From the cell containing the given text, extract its center point as (X, Y) coordinate. 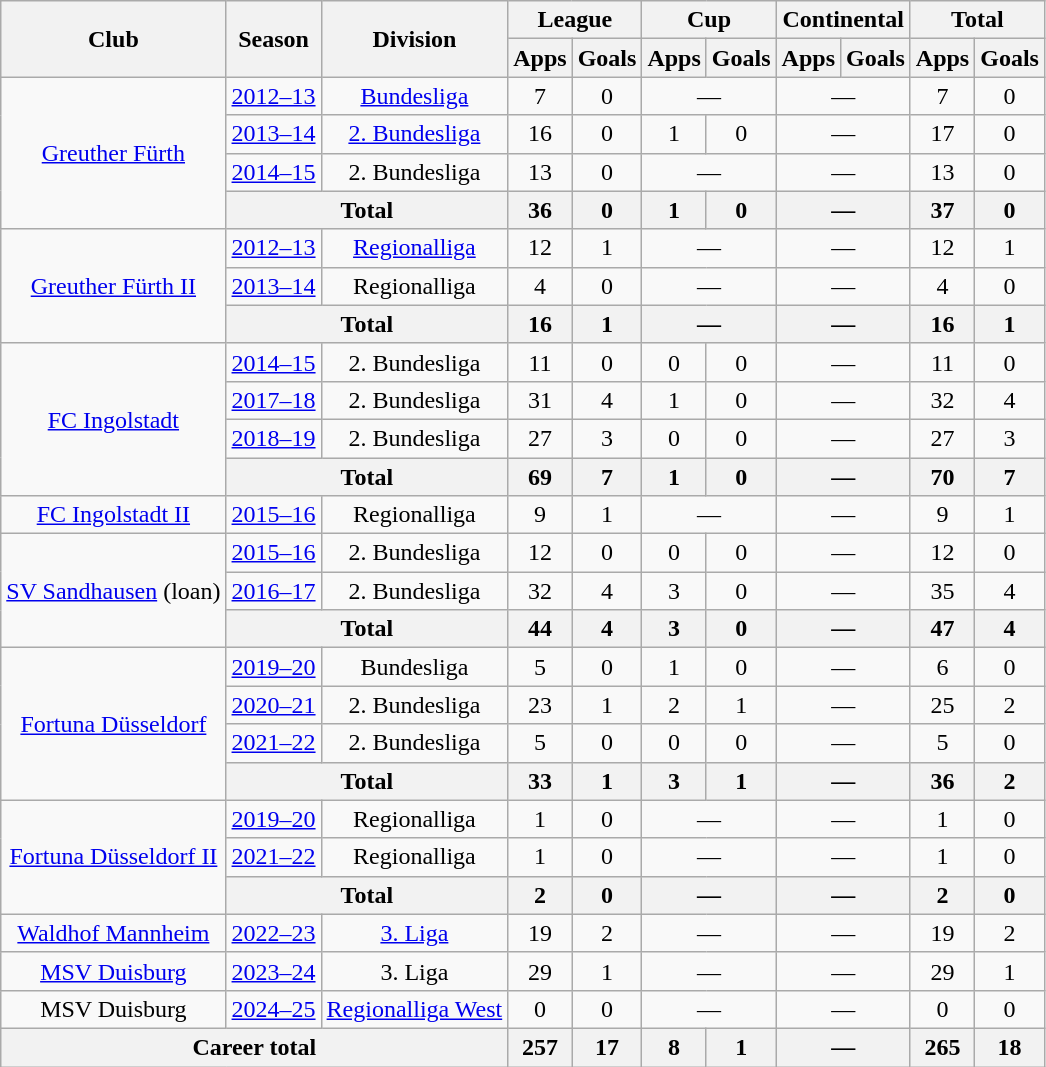
47 (942, 629)
2020–21 (274, 705)
6 (942, 667)
35 (942, 591)
Continental (843, 20)
FC Ingolstadt II (114, 515)
2022–23 (274, 933)
2018–19 (274, 438)
Fortuna Düsseldorf II (114, 857)
Cup (709, 20)
69 (540, 477)
Fortuna Düsseldorf (114, 724)
Season (274, 39)
Regionalliga West (414, 1009)
2016–17 (274, 591)
33 (540, 781)
2017–18 (274, 400)
2023–24 (274, 971)
Greuther Fürth (114, 153)
Greuther Fürth II (114, 286)
8 (674, 1047)
44 (540, 629)
31 (540, 400)
23 (540, 705)
2024–25 (274, 1009)
265 (942, 1047)
18 (1010, 1047)
Club (114, 39)
25 (942, 705)
Career total (254, 1047)
Division (414, 39)
Waldhof Mannheim (114, 933)
SV Sandhausen (loan) (114, 591)
37 (942, 210)
70 (942, 477)
League (575, 20)
257 (540, 1047)
FC Ingolstadt (114, 419)
